Find where the given text appears and provide that cell's center as [x, y] coordinate. 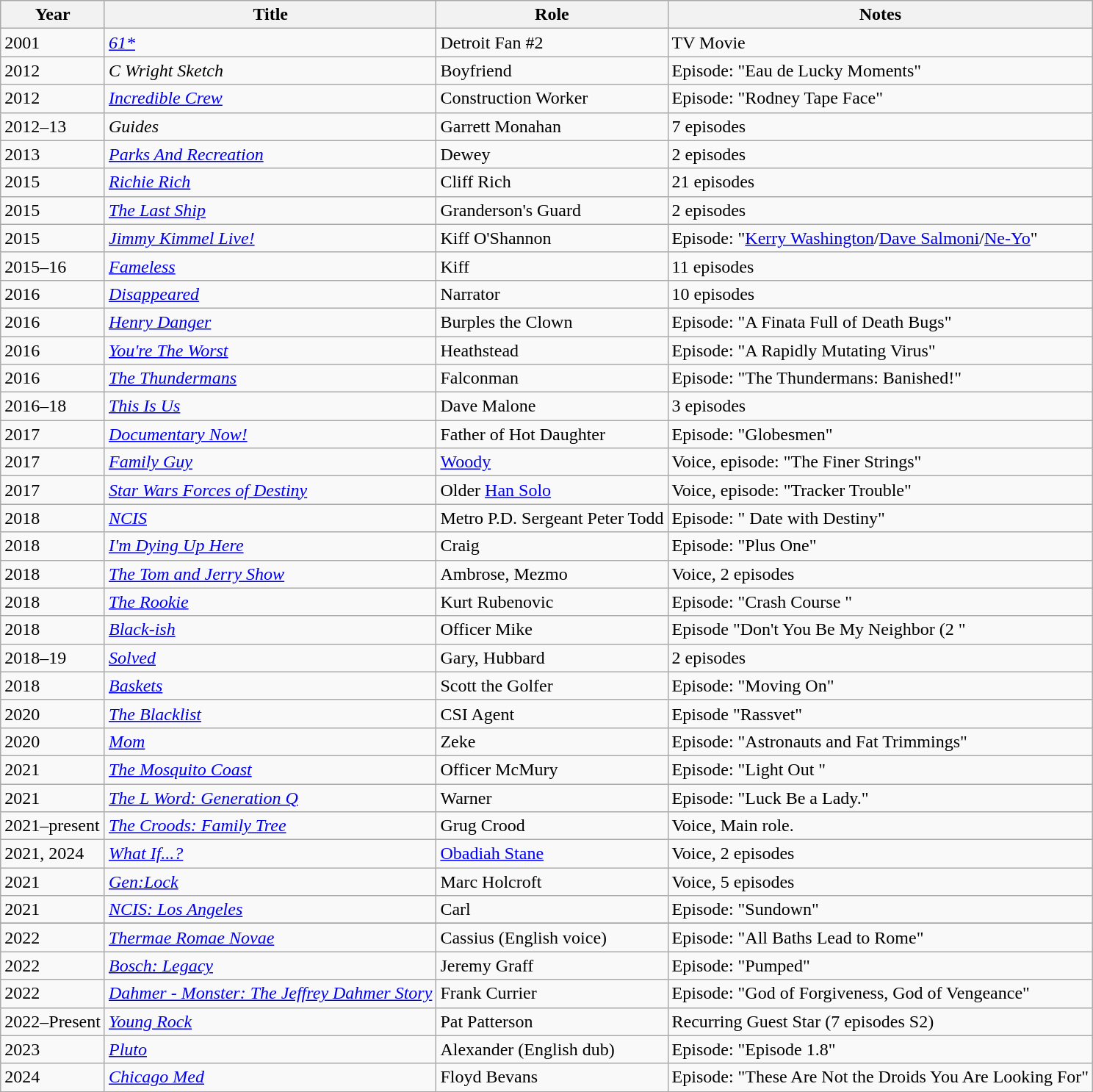
Episode: "Episode 1.8" [880, 1049]
2021, 2024 [53, 854]
Kurt Rubenovic [552, 602]
NCIS [270, 518]
Ambrose, Mezmo [552, 574]
Chicago Med [270, 1077]
2013 [53, 154]
The L Word: Generation Q [270, 797]
2001 [53, 43]
Obadiah Stane [552, 854]
Cassius (English voice) [552, 938]
Metro P.D. Sergeant Peter Todd [552, 518]
Episode "Don't You Be My Neighbor (2 " [880, 630]
The Tom and Jerry Show [270, 574]
The Rookie [270, 602]
Star Wars Forces of Destiny [270, 490]
Dave Malone [552, 406]
The Croods: Family Tree [270, 826]
Year [53, 15]
Recurring Guest Star (7 episodes S2) [880, 1021]
Young Rock [270, 1021]
Dewey [552, 154]
7 episodes [880, 126]
The Blacklist [270, 714]
Baskets [270, 686]
Disappeared [270, 294]
You're The Worst [270, 351]
Voice, episode: "Tracker Trouble" [880, 490]
Officer McMury [552, 769]
Carl [552, 910]
TV Movie [880, 43]
Alexander (English dub) [552, 1049]
Title [270, 15]
Episode: "Pumped" [880, 966]
Parks And Recreation [270, 154]
2015–16 [53, 266]
2016–18 [53, 406]
Grug Crood [552, 826]
Henry Danger [270, 322]
2023 [53, 1049]
Pluto [270, 1049]
Episode: "A Rapidly Mutating Virus" [880, 351]
I'm Dying Up Here [270, 546]
Episode: "Crash Course " [880, 602]
Family Guy [270, 462]
Episode "Rassvet" [880, 714]
What If...? [270, 854]
Bosch: Legacy [270, 966]
Episode: "A Finata Full of Death Bugs" [880, 322]
Gen:Lock [270, 882]
Jeremy Graff [552, 966]
Gary, Hubbard [552, 658]
Boyfriend [552, 71]
Zeke [552, 741]
21 episodes [880, 182]
Cliff Rich [552, 182]
2021–present [53, 826]
Voice, 5 episodes [880, 882]
Episode: "Plus One" [880, 546]
Episode: "The Thundermans: Banished!" [880, 378]
Woody [552, 462]
2022–Present [53, 1021]
Episode: "Eau de Lucky Moments" [880, 71]
Pat Patterson [552, 1021]
Burples the Clown [552, 322]
Jimmy Kimmel Live! [270, 238]
Solved [270, 658]
Episode: "These Are Not the Droids You Are Looking For" [880, 1077]
61* [270, 43]
The Last Ship [270, 210]
Narrator [552, 294]
2024 [53, 1077]
The Thundermans [270, 378]
Father of Hot Daughter [552, 434]
Richie Rich [270, 182]
Voice, episode: "The Finer Strings" [880, 462]
Episode: "Astronauts and Fat Trimmings" [880, 741]
Heathstead [552, 351]
Episode: "Luck Be a Lady." [880, 797]
Marc Holcroft [552, 882]
C Wright Sketch [270, 71]
Detroit Fan #2 [552, 43]
10 episodes [880, 294]
11 episodes [880, 266]
Garrett Monahan [552, 126]
This Is Us [270, 406]
Craig [552, 546]
2012–13 [53, 126]
Role [552, 15]
Kiff O'Shannon [552, 238]
Older Han Solo [552, 490]
Officer Mike [552, 630]
Episode: "Kerry Washington/Dave Salmoni/Ne-Yo" [880, 238]
Falconman [552, 378]
Notes [880, 15]
Scott the Golfer [552, 686]
Episode: "God of Forgiveness, God of Vengeance" [880, 994]
The Mosquito Coast [270, 769]
Warner [552, 797]
Guides [270, 126]
Episode: "Moving On" [880, 686]
Episode: "All Baths Lead to Rome" [880, 938]
Granderson's Guard [552, 210]
2018–19 [53, 658]
Frank Currier [552, 994]
Mom [270, 741]
CSI Agent [552, 714]
Episode: "Light Out " [880, 769]
Thermae Romae Novae [270, 938]
3 episodes [880, 406]
Floyd Bevans [552, 1077]
Documentary Now! [270, 434]
Episode: "Rodney Tape Face" [880, 98]
Black-ish [270, 630]
Episode: " Date with Destiny" [880, 518]
NCIS: Los Angeles [270, 910]
Episode: "Sundown" [880, 910]
Voice, Main role. [880, 826]
Fameless [270, 266]
Incredible Crew [270, 98]
Construction Worker [552, 98]
Dahmer - Monster: The Jeffrey Dahmer Story [270, 994]
Episode: "Globesmen" [880, 434]
Kiff [552, 266]
